Pinpoint the cell where the given text exists, returning its [x, y] midpoint coordinate. 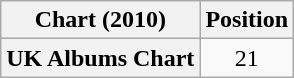
UK Albums Chart [100, 58]
Chart (2010) [100, 20]
21 [247, 58]
Position [247, 20]
